Detect which cell encompasses the target text, then output its [x, y] center coordinate. 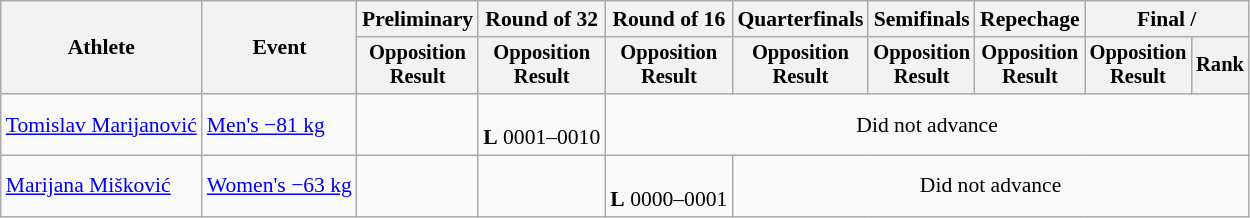
Repechage [1030, 19]
Round of 16 [668, 19]
Quarterfinals [800, 19]
Round of 32 [542, 19]
Women's −63 kg [280, 186]
L 0001–0010 [542, 124]
Final / [1167, 19]
Marijana Mišković [102, 186]
Event [280, 48]
Preliminary [418, 19]
Men's −81 kg [280, 124]
Tomislav Marijanović [102, 124]
Rank [1220, 66]
L 0000–0001 [668, 186]
Athlete [102, 48]
Semifinals [922, 19]
